Extract the (x, y) coordinate from the center of the cell holding the provided text.  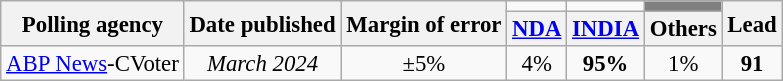
Others (683, 30)
Date published (262, 24)
95% (606, 64)
Margin of error (424, 24)
1% (683, 64)
NDA (537, 30)
Lead (752, 24)
INDIA (606, 30)
4% (537, 64)
±5% (424, 64)
Polling agency (92, 24)
ABP News-CVoter (92, 64)
91 (752, 64)
March 2024 (262, 64)
